Detect which cell encompasses the target text, then output its (x, y) center coordinate. 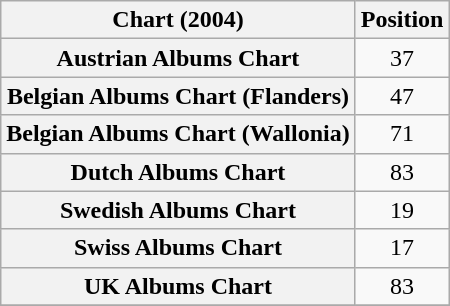
Swedish Albums Chart (178, 210)
Position (402, 20)
Chart (2004) (178, 20)
Belgian Albums Chart (Flanders) (178, 96)
17 (402, 248)
47 (402, 96)
Swiss Albums Chart (178, 248)
37 (402, 58)
19 (402, 210)
Belgian Albums Chart (Wallonia) (178, 134)
Dutch Albums Chart (178, 172)
71 (402, 134)
Austrian Albums Chart (178, 58)
UK Albums Chart (178, 286)
